Output the [x, y] coordinate of the center of the cell containing the given text.  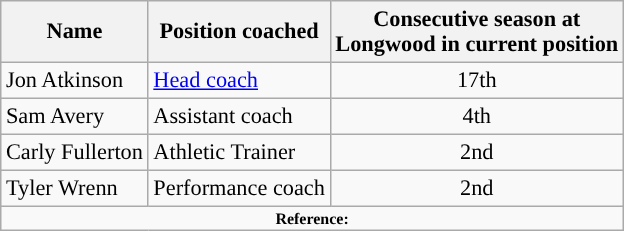
Name [74, 32]
Performance coach [239, 188]
Consecutive season atLongwood in current position [476, 32]
Jon Atkinson [74, 80]
Reference: [312, 218]
Assistant coach [239, 116]
Sam Avery [74, 116]
Tyler Wrenn [74, 188]
17th [476, 80]
Athletic Trainer [239, 152]
Position coached [239, 32]
Head coach [239, 80]
Carly Fullerton [74, 152]
4th [476, 116]
